Extract the (x, y) coordinate from the center of the cell holding the provided text.  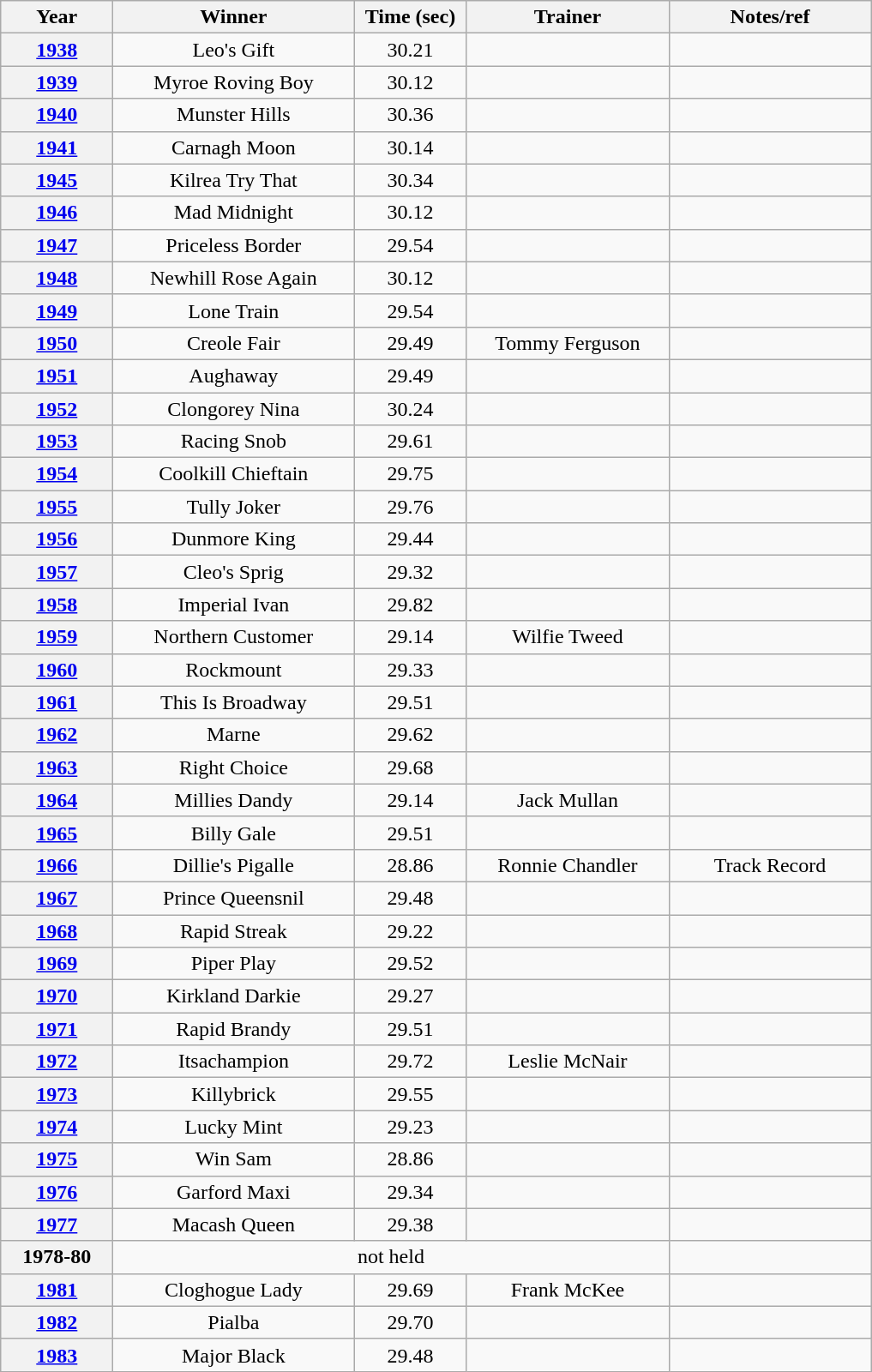
Cloghogue Lady (233, 1290)
Racing Snob (233, 442)
1967 (57, 898)
Myroe Roving Boy (233, 82)
Billy Gale (233, 833)
Carnagh Moon (233, 147)
29.70 (410, 1322)
Rockmount (233, 670)
1981 (57, 1290)
1953 (57, 442)
Creole Fair (233, 343)
Dillie's Pigalle (233, 865)
Piper Play (233, 964)
29.55 (410, 1094)
29.34 (410, 1192)
Dunmore King (233, 539)
Rapid Streak (233, 930)
1964 (57, 800)
Priceless Border (233, 245)
1971 (57, 1029)
1965 (57, 833)
29.75 (410, 474)
1973 (57, 1094)
30.34 (410, 180)
Leslie McNair (568, 1062)
1951 (57, 376)
Rapid Brandy (233, 1029)
Millies Dandy (233, 800)
30.21 (410, 50)
Kirkland Darkie (233, 996)
30.36 (410, 115)
1946 (57, 213)
Time (sec) (410, 17)
Prince Queensnil (233, 898)
Major Black (233, 1355)
Killybrick (233, 1094)
Aughaway (233, 376)
29.68 (410, 767)
1939 (57, 82)
29.72 (410, 1062)
Winner (233, 17)
Ronnie Chandler (568, 865)
Coolkill Chieftain (233, 474)
1941 (57, 147)
Right Choice (233, 767)
Wilfie Tweed (568, 637)
1947 (57, 245)
1972 (57, 1062)
1940 (57, 115)
Jack Mullan (568, 800)
1956 (57, 539)
1954 (57, 474)
29.38 (410, 1225)
Clongorey Nina (233, 409)
Northern Customer (233, 637)
Win Sam (233, 1159)
1950 (57, 343)
Notes/ref (770, 17)
Year (57, 17)
1948 (57, 278)
30.24 (410, 409)
Pialba (233, 1322)
1974 (57, 1127)
Tully Joker (233, 507)
29.27 (410, 996)
29.62 (410, 735)
29.23 (410, 1127)
29.52 (410, 964)
1976 (57, 1192)
1959 (57, 637)
29.82 (410, 605)
1945 (57, 180)
1958 (57, 605)
Itsachampion (233, 1062)
Leo's Gift (233, 50)
Trainer (568, 17)
Munster Hills (233, 115)
Tommy Ferguson (568, 343)
29.32 (410, 572)
Track Record (770, 865)
29.33 (410, 670)
1975 (57, 1159)
1962 (57, 735)
1952 (57, 409)
29.69 (410, 1290)
29.22 (410, 930)
Kilrea Try That (233, 180)
not held (391, 1257)
Marne (233, 735)
1938 (57, 50)
1982 (57, 1322)
29.44 (410, 539)
1961 (57, 702)
Mad Midnight (233, 213)
30.14 (410, 147)
1957 (57, 572)
Imperial Ivan (233, 605)
1970 (57, 996)
29.76 (410, 507)
Lone Train (233, 310)
This Is Broadway (233, 702)
1978-80 (57, 1257)
1977 (57, 1225)
Lucky Mint (233, 1127)
1949 (57, 310)
1955 (57, 507)
1969 (57, 964)
Macash Queen (233, 1225)
Garford Maxi (233, 1192)
1983 (57, 1355)
29.61 (410, 442)
1963 (57, 767)
1960 (57, 670)
Newhill Rose Again (233, 278)
Frank McKee (568, 1290)
1968 (57, 930)
Cleo's Sprig (233, 572)
1966 (57, 865)
